Output the [X, Y] coordinate of the center of the cell containing the given text.  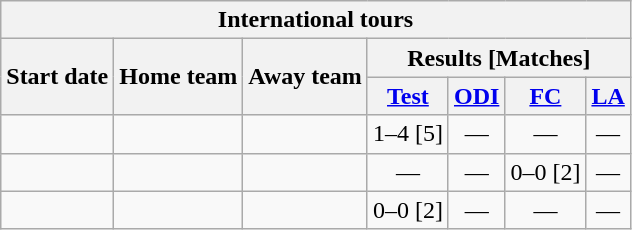
FC [546, 96]
Away team [306, 77]
ODI [476, 96]
1–4 [5] [408, 134]
Test [408, 96]
Start date [58, 77]
Home team [178, 77]
Results [Matches] [498, 58]
International tours [316, 20]
LA [608, 96]
